For the text-containing cell, return its midpoint in [x, y] coordinate format. 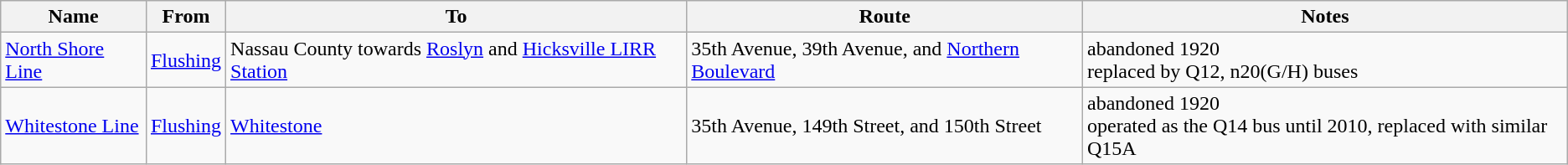
Nassau County towards Roslyn and Hicksville LIRR Station [456, 60]
abandoned 1920operated as the Q14 bus until 2010, replaced with similar Q15A [1325, 126]
Whitestone [456, 126]
Whitestone Line [74, 126]
North Shore Line [74, 60]
To [456, 17]
Name [74, 17]
35th Avenue, 39th Avenue, and Northern Boulevard [885, 60]
Route [885, 17]
Notes [1325, 17]
abandoned 1920replaced by Q12, n20(G/H) buses [1325, 60]
From [186, 17]
35th Avenue, 149th Street, and 150th Street [885, 126]
